Capture the cell that displays the provided text and extract its [X, Y] central coordinate. 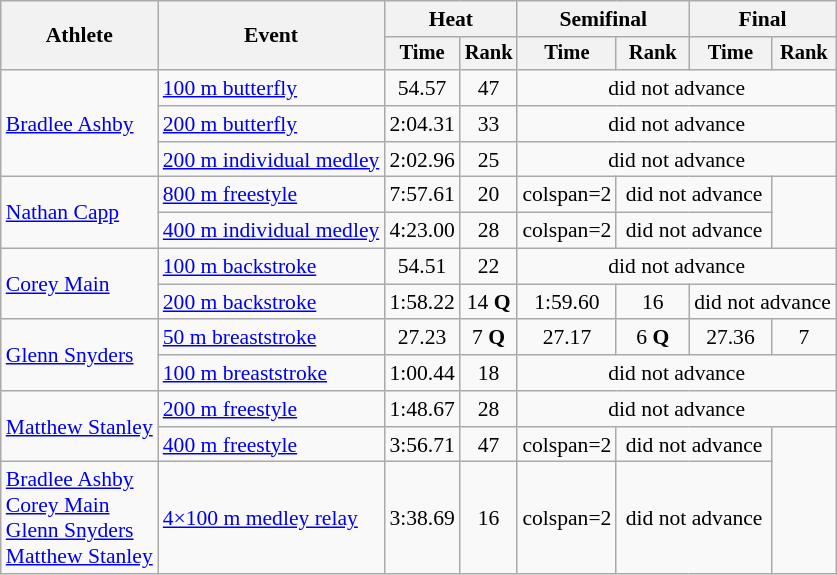
400 m individual medley [272, 231]
200 m butterfly [272, 124]
25 [489, 160]
27.36 [730, 338]
Bradlee AshbyCorey MainGlenn SnydersMatthew Stanley [80, 518]
50 m breaststroke [272, 338]
33 [489, 124]
Event [272, 36]
1:48.67 [422, 409]
7 Q [489, 338]
22 [489, 267]
800 m freestyle [272, 195]
Heat [450, 19]
3:38.69 [422, 518]
18 [489, 373]
Athlete [80, 36]
6 Q [652, 338]
100 m butterfly [272, 88]
2:02.96 [422, 160]
1:00.44 [422, 373]
Semifinal [603, 19]
200 m backstroke [272, 302]
2:04.31 [422, 124]
7 [804, 338]
27.17 [566, 338]
Bradlee Ashby [80, 124]
7:57.61 [422, 195]
Matthew Stanley [80, 426]
Nathan Capp [80, 212]
20 [489, 195]
4×100 m medley relay [272, 518]
200 m individual medley [272, 160]
200 m freestyle [272, 409]
27.23 [422, 338]
1:59.60 [566, 302]
Corey Main [80, 284]
3:56.71 [422, 445]
4:23.00 [422, 231]
Glenn Snyders [80, 356]
100 m backstroke [272, 267]
1:58.22 [422, 302]
54.57 [422, 88]
400 m freestyle [272, 445]
14 Q [489, 302]
Final [762, 19]
100 m breaststroke [272, 373]
54.51 [422, 267]
